Locate the cell with the specified text and output its (X, Y) center coordinate. 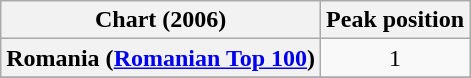
Chart (2006) (161, 20)
Peak position (396, 20)
Romania (Romanian Top 100) (161, 58)
1 (396, 58)
